Return (X, Y) of the center of cell containing provided text 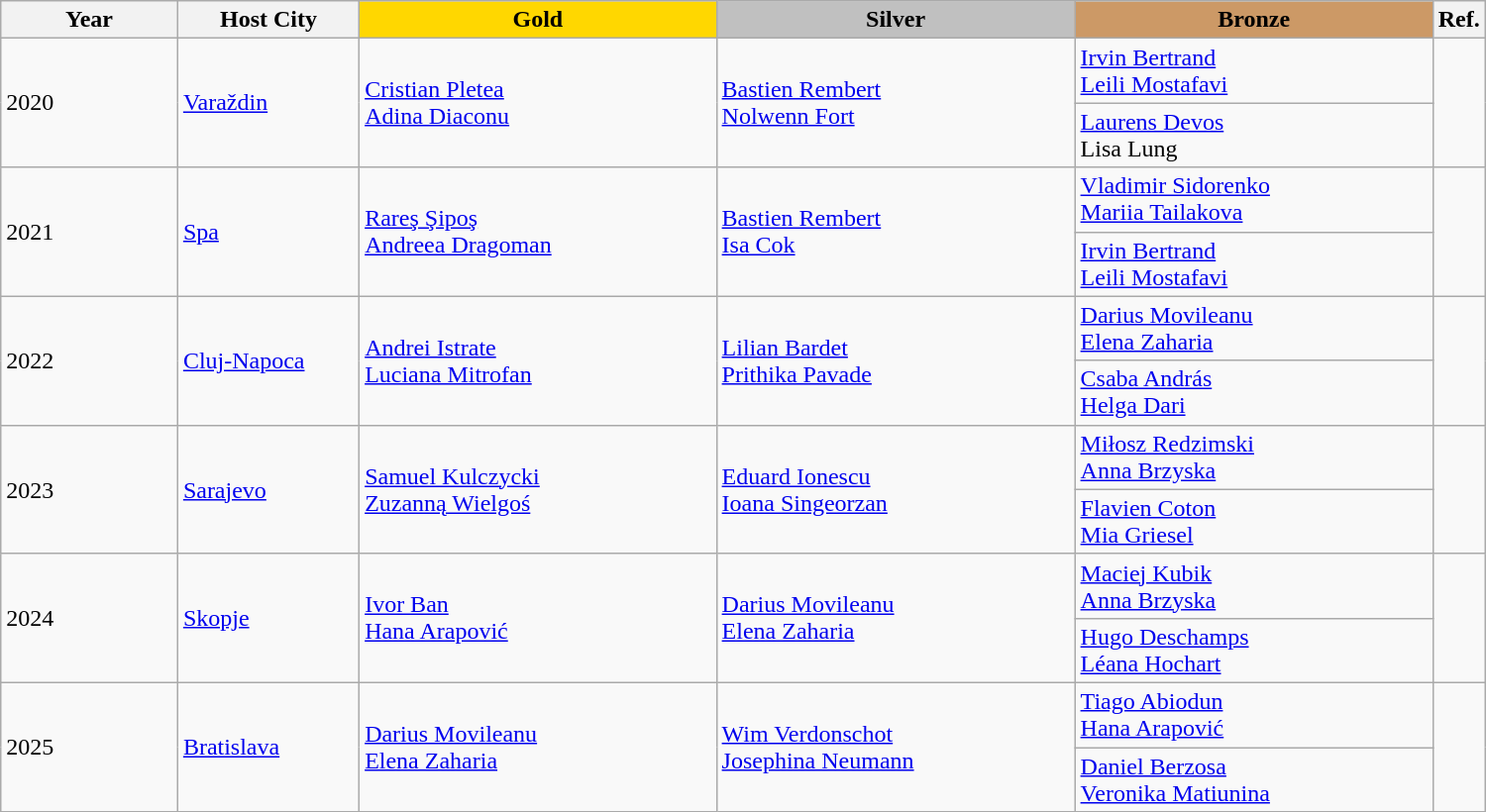
Spa (267, 232)
Csaba András Helga Dari (1254, 392)
2021 (89, 232)
Silver (896, 20)
Cluj-Napoca (267, 360)
Year (89, 20)
Wim Verdonschot Josephina Neumann (896, 747)
2020 (89, 103)
2024 (89, 618)
Miłosz Redzimski Anna Brzyska (1254, 457)
Daniel Berzosa Veronika Matiunina (1254, 778)
Tiago Abiodun Hana Arapović (1254, 715)
Host City (267, 20)
Hugo Deschamps Léana Hochart (1254, 650)
Bastien Rembert Isa Cok (896, 232)
Rareş Şipoş Andreea Dragoman (538, 232)
Bastien Rembert Nolwenn Fort (896, 103)
2025 (89, 747)
Ivor Ban Hana Arapović (538, 618)
Vladimir Sidorenko Mariia Tailakova (1254, 200)
Bratislava (267, 747)
2022 (89, 360)
Cristian Pletea Adina Diaconu (538, 103)
Flavien Coton Mia Griesel (1254, 521)
Varaždin (267, 103)
Andrei Istrate Luciana Mitrofan (538, 360)
Bronze (1254, 20)
Samuel Kulczycki Zuzanną Wielgoś (538, 489)
Maciej Kubik Anna Brzyska (1254, 586)
Sarajevo (267, 489)
2023 (89, 489)
Laurens Devos Lisa Lung (1254, 135)
Gold (538, 20)
Skopje (267, 618)
Eduard Ionescu Ioana Singeorzan (896, 489)
Ref. (1458, 20)
Lilian Bardet Prithika Pavade (896, 360)
